Locate the cell with the specified text and output its [x, y] center coordinate. 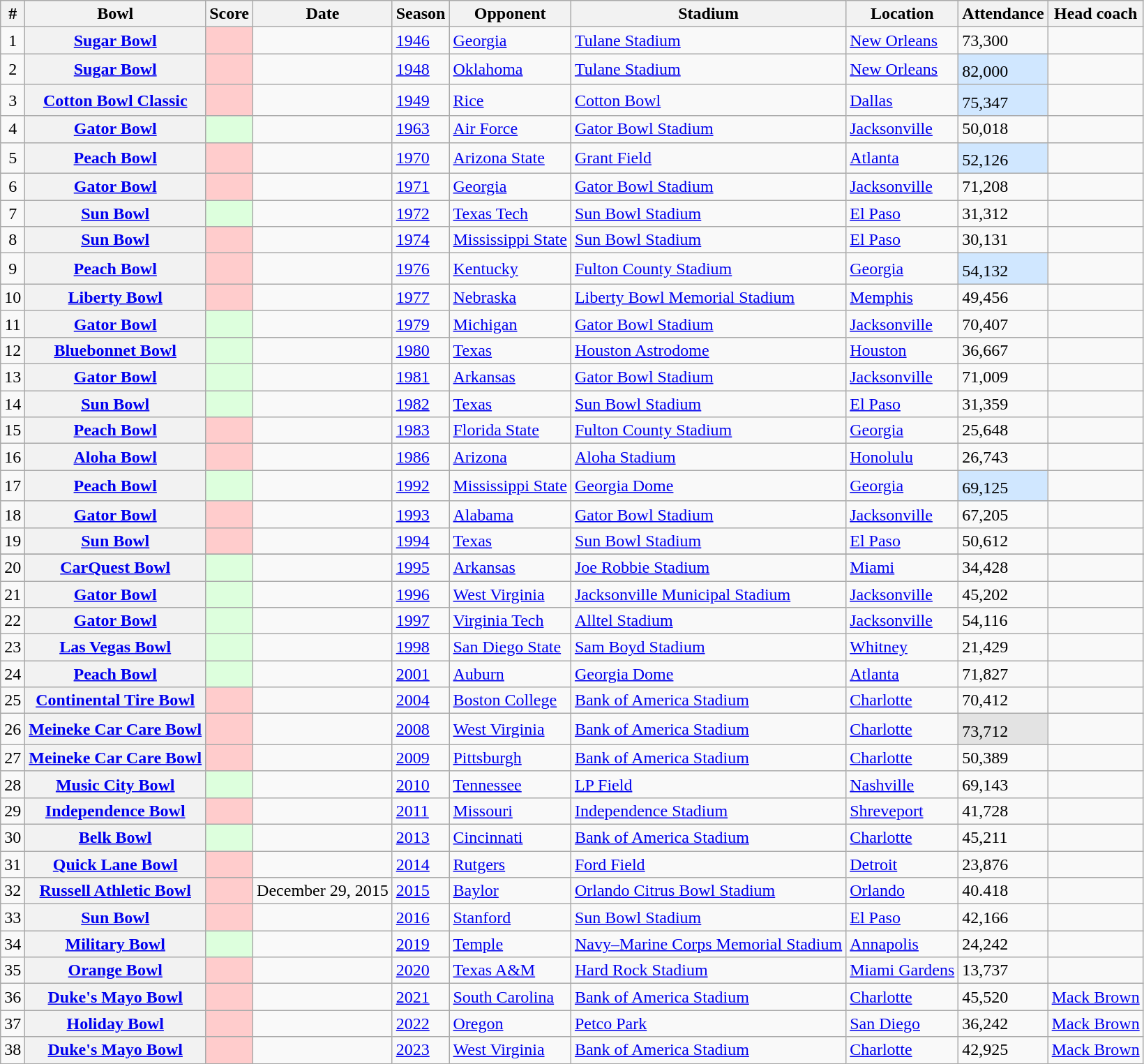
1970 [421, 158]
Independence Bowl [116, 811]
Season [421, 14]
Joe Robbie Stadium [708, 567]
33 [13, 917]
2001 [421, 674]
2014 [421, 864]
2013 [421, 838]
1986 [421, 457]
34 [13, 944]
71,827 [1003, 674]
1983 [421, 430]
Date [323, 14]
Oklahoma [510, 70]
8 [13, 240]
Temple [510, 944]
Holiday Bowl [116, 1024]
Air Force [510, 129]
73,712 [1003, 730]
31,359 [1003, 404]
Auburn [510, 674]
Liberty Bowl Memorial Stadium [708, 297]
29 [13, 811]
36,667 [1003, 350]
1977 [421, 297]
San Diego [903, 1024]
5 [13, 158]
6 [13, 187]
70,412 [1003, 700]
Cotton Bowl Classic [116, 100]
Attendance [1003, 14]
9 [13, 269]
Memphis [903, 297]
Baylor [510, 891]
1998 [421, 647]
45,202 [1003, 594]
24,242 [1003, 944]
2019 [421, 944]
Jacksonville Municipal Stadium [708, 594]
Arizona State [510, 158]
49,456 [1003, 297]
Nebraska [510, 297]
Head coach [1095, 14]
1974 [421, 240]
32 [13, 891]
21 [13, 594]
69,125 [1003, 486]
Petco Park [708, 1024]
42,925 [1003, 1050]
Annapolis [903, 944]
Texas A&M [510, 971]
1996 [421, 594]
Grant Field [708, 158]
23,876 [1003, 864]
2004 [421, 700]
50,018 [1003, 129]
10 [13, 297]
Tennessee [510, 784]
34,428 [1003, 567]
Miami [903, 567]
69,143 [1003, 784]
LP Field [708, 784]
1976 [421, 269]
1971 [421, 187]
25 [13, 700]
27 [13, 758]
Virginia Tech [510, 621]
15 [13, 430]
71,208 [1003, 187]
75,347 [1003, 100]
1980 [421, 350]
Aloha Bowl [116, 457]
26,743 [1003, 457]
2010 [421, 784]
36 [13, 997]
1949 [421, 100]
Dallas [903, 100]
50,612 [1003, 541]
Cincinnati [510, 838]
30 [13, 838]
26 [13, 730]
2022 [421, 1024]
# [13, 14]
1963 [421, 129]
73,300 [1003, 40]
13 [13, 377]
Honolulu [903, 457]
82,000 [1003, 70]
24 [13, 674]
31 [13, 864]
Independence Stadium [708, 811]
1993 [421, 514]
Hard Rock Stadium [708, 971]
1946 [421, 40]
11 [13, 324]
45,520 [1003, 997]
1 [13, 40]
Quick Lane Bowl [116, 864]
Opponent [510, 14]
Alltel Stadium [708, 621]
Stanford [510, 917]
Stadium [708, 14]
Rutgers [510, 864]
54,116 [1003, 621]
Orange Bowl [116, 971]
San Diego State [510, 647]
30,131 [1003, 240]
12 [13, 350]
2023 [421, 1050]
Michigan [510, 324]
Orlando [903, 891]
42,166 [1003, 917]
Location [903, 14]
1982 [421, 404]
Oregon [510, 1024]
2015 [421, 891]
4 [13, 129]
2 [13, 70]
Shreveport [903, 811]
67,205 [1003, 514]
23 [13, 647]
17 [13, 486]
28 [13, 784]
25,648 [1003, 430]
1995 [421, 567]
2009 [421, 758]
Detroit [903, 864]
2016 [421, 917]
36,242 [1003, 1024]
7 [13, 213]
Bowl [116, 14]
1979 [421, 324]
2020 [421, 971]
Boston College [510, 700]
18 [13, 514]
Florida State [510, 430]
38 [13, 1050]
Miami Gardens [903, 971]
Military Bowl [116, 944]
Continental Tire Bowl [116, 700]
Texas Tech [510, 213]
Bluebonnet Bowl [116, 350]
Houston Astrodome [708, 350]
35 [13, 971]
37 [13, 1024]
Rice [510, 100]
December 29, 2015 [323, 891]
Navy–Marine Corps Memorial Stadium [708, 944]
Kentucky [510, 269]
Pittsburgh [510, 758]
31,312 [1003, 213]
20 [13, 567]
1981 [421, 377]
Music City Bowl [116, 784]
Nashville [903, 784]
Whitney [903, 647]
70,407 [1003, 324]
2008 [421, 730]
40.418 [1003, 891]
CarQuest Bowl [116, 567]
1948 [421, 70]
2011 [421, 811]
2021 [421, 997]
Liberty Bowl [116, 297]
Ford Field [708, 864]
19 [13, 541]
41,728 [1003, 811]
Belk Bowl [116, 838]
13,737 [1003, 971]
Sam Boyd Stadium [708, 647]
1994 [421, 541]
Las Vegas Bowl [116, 647]
45,211 [1003, 838]
Aloha Stadium [708, 457]
54,132 [1003, 269]
Alabama [510, 514]
71,009 [1003, 377]
Missouri [510, 811]
Russell Athletic Bowl [116, 891]
16 [13, 457]
Orlando Citrus Bowl Stadium [708, 891]
Cotton Bowl [708, 100]
1992 [421, 486]
22 [13, 621]
South Carolina [510, 997]
Arizona [510, 457]
Score [229, 14]
52,126 [1003, 158]
1997 [421, 621]
3 [13, 100]
14 [13, 404]
1972 [421, 213]
Houston [903, 350]
21,429 [1003, 647]
50,389 [1003, 758]
